Capture the cell that displays the provided text and extract its (x, y) central coordinate. 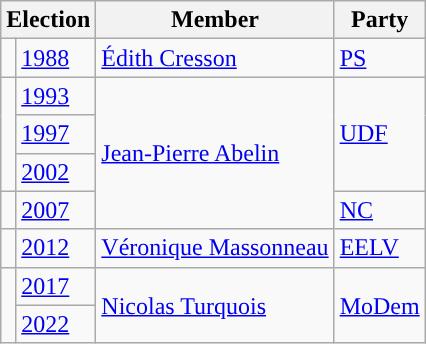
Nicolas Turquois (215, 305)
2002 (56, 172)
MoDem (380, 305)
Véronique Massonneau (215, 248)
2022 (56, 324)
2007 (56, 210)
EELV (380, 248)
Member (215, 20)
Election (48, 20)
NC (380, 210)
2012 (56, 248)
UDF (380, 134)
1993 (56, 96)
Édith Cresson (215, 58)
Party (380, 20)
1988 (56, 58)
2017 (56, 286)
PS (380, 58)
1997 (56, 134)
Jean-Pierre Abelin (215, 153)
